Find where the given text appears and provide that cell's center as (X, Y) coordinate. 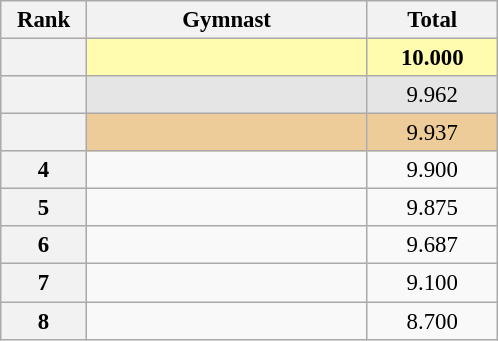
9.962 (432, 95)
9.937 (432, 133)
5 (44, 208)
6 (44, 245)
10.000 (432, 58)
8 (44, 321)
9.100 (432, 283)
Total (432, 20)
8.700 (432, 321)
9.687 (432, 245)
9.875 (432, 208)
9.900 (432, 170)
7 (44, 283)
Gymnast (226, 20)
4 (44, 170)
Rank (44, 20)
